From the cell containing the given text, extract its center point as [x, y] coordinate. 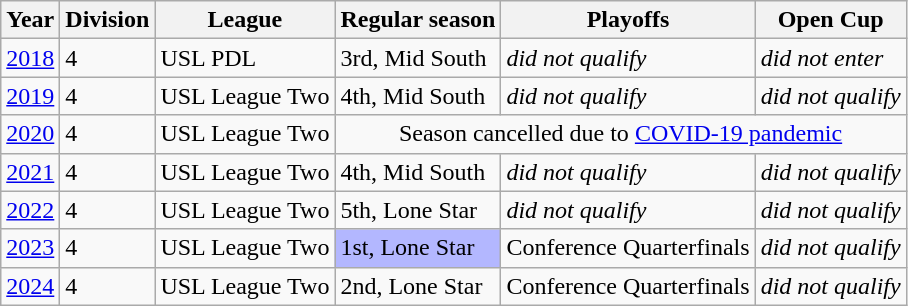
2021 [30, 172]
Open Cup [830, 20]
2018 [30, 58]
3rd, Mid South [418, 58]
Regular season [418, 20]
2023 [30, 248]
Season cancelled due to COVID-19 pandemic [620, 134]
2022 [30, 210]
2nd, Lone Star [418, 286]
USL PDL [245, 58]
Division [108, 20]
1st, Lone Star [418, 248]
Year [30, 20]
did not enter [830, 58]
2024 [30, 286]
Playoffs [628, 20]
2019 [30, 96]
2020 [30, 134]
League [245, 20]
5th, Lone Star [418, 210]
